Find where the given text appears and provide that cell's center as (X, Y) coordinate. 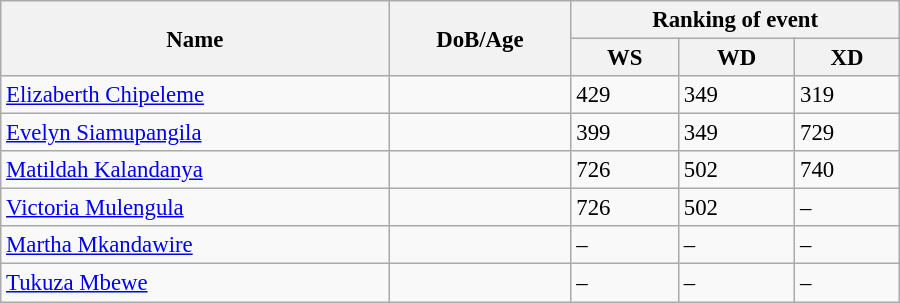
WD (736, 58)
WS (624, 58)
Name (195, 38)
Victoria Mulengula (195, 208)
740 (848, 170)
429 (624, 95)
729 (848, 133)
Tukuza Mbewe (195, 283)
399 (624, 133)
319 (848, 95)
Evelyn Siamupangila (195, 133)
Martha Mkandawire (195, 245)
Matildah Kalandanya (195, 170)
DoB/Age (480, 38)
Elizaberth Chipeleme (195, 95)
XD (848, 58)
Ranking of event (735, 20)
